From the cell containing the given text, extract its center point as (x, y) coordinate. 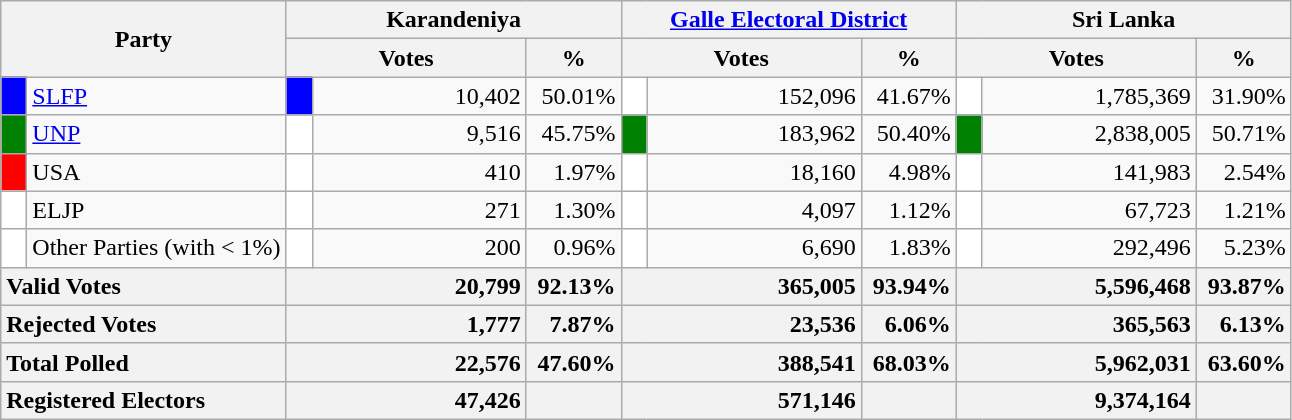
Karandeniya (454, 20)
ELJP (156, 210)
Valid Votes (144, 286)
20,799 (406, 286)
1.30% (574, 210)
18,160 (754, 172)
31.90% (1244, 96)
1.21% (1244, 210)
410 (419, 172)
47,426 (406, 400)
271 (419, 210)
6,690 (754, 248)
UNP (156, 134)
63.60% (1244, 362)
93.94% (908, 286)
92.13% (574, 286)
USA (156, 172)
6.06% (908, 324)
Total Polled (144, 362)
9,516 (419, 134)
7.87% (574, 324)
22,576 (406, 362)
4,097 (754, 210)
23,536 (741, 324)
183,962 (754, 134)
41.67% (908, 96)
571,146 (741, 400)
5,962,031 (1076, 362)
Other Parties (with < 1%) (156, 248)
1.97% (574, 172)
93.87% (1244, 286)
9,374,164 (1076, 400)
50.01% (574, 96)
5.23% (1244, 248)
2.54% (1244, 172)
1,785,369 (1089, 96)
Sri Lanka (1124, 20)
Galle Electoral District (788, 20)
Rejected Votes (144, 324)
141,983 (1089, 172)
365,563 (1076, 324)
1.83% (908, 248)
SLFP (156, 96)
6.13% (1244, 324)
0.96% (574, 248)
2,838,005 (1089, 134)
Registered Electors (144, 400)
152,096 (754, 96)
67,723 (1089, 210)
50.71% (1244, 134)
365,005 (741, 286)
1.12% (908, 210)
Party (144, 39)
200 (419, 248)
45.75% (574, 134)
50.40% (908, 134)
292,496 (1089, 248)
1,777 (406, 324)
47.60% (574, 362)
388,541 (741, 362)
10,402 (419, 96)
4.98% (908, 172)
68.03% (908, 362)
5,596,468 (1076, 286)
